Return the [x, y] coordinate for the center point of the cell that contains the specified text.  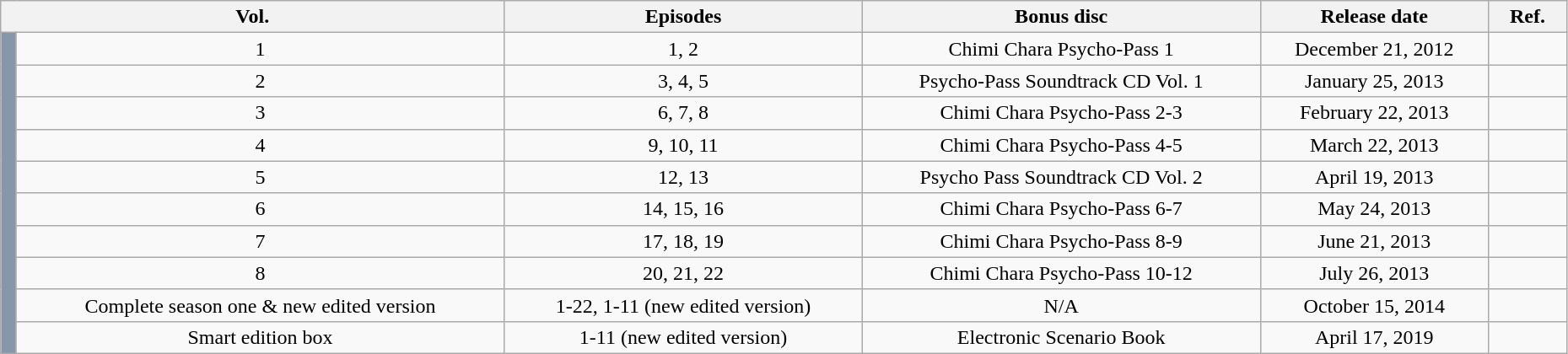
Psycho-Pass Soundtrack CD Vol. 1 [1061, 81]
Chimi Chara Psycho-Pass 6-7 [1061, 209]
14, 15, 16 [683, 209]
7 [260, 241]
4 [260, 145]
February 22, 2013 [1375, 113]
Ref. [1528, 17]
Complete season one & new edited version [260, 305]
March 22, 2013 [1375, 145]
1 [260, 49]
N/A [1061, 305]
12, 13 [683, 177]
May 24, 2013 [1375, 209]
6, 7, 8 [683, 113]
9, 10, 11 [683, 145]
Chimi Chara Psycho-Pass 4-5 [1061, 145]
20, 21, 22 [683, 273]
5 [260, 177]
April 19, 2013 [1375, 177]
Vol. [253, 17]
17, 18, 19 [683, 241]
July 26, 2013 [1375, 273]
Electronic Scenario Book [1061, 337]
6 [260, 209]
8 [260, 273]
Chimi Chara Psycho-Pass 8-9 [1061, 241]
Smart edition box [260, 337]
December 21, 2012 [1375, 49]
Bonus disc [1061, 17]
1, 2 [683, 49]
October 15, 2014 [1375, 305]
3 [260, 113]
3, 4, 5 [683, 81]
1-22, 1-11 (new edited version) [683, 305]
January 25, 2013 [1375, 81]
Chimi Chara Psycho-Pass 1 [1061, 49]
Release date [1375, 17]
June 21, 2013 [1375, 241]
1-11 (new edited version) [683, 337]
April 17, 2019 [1375, 337]
Chimi Chara Psycho-Pass 10-12 [1061, 273]
Psycho Pass Soundtrack CD Vol. 2 [1061, 177]
Episodes [683, 17]
2 [260, 81]
Chimi Chara Psycho-Pass 2-3 [1061, 113]
